For the text-containing cell, return its midpoint in [x, y] coordinate format. 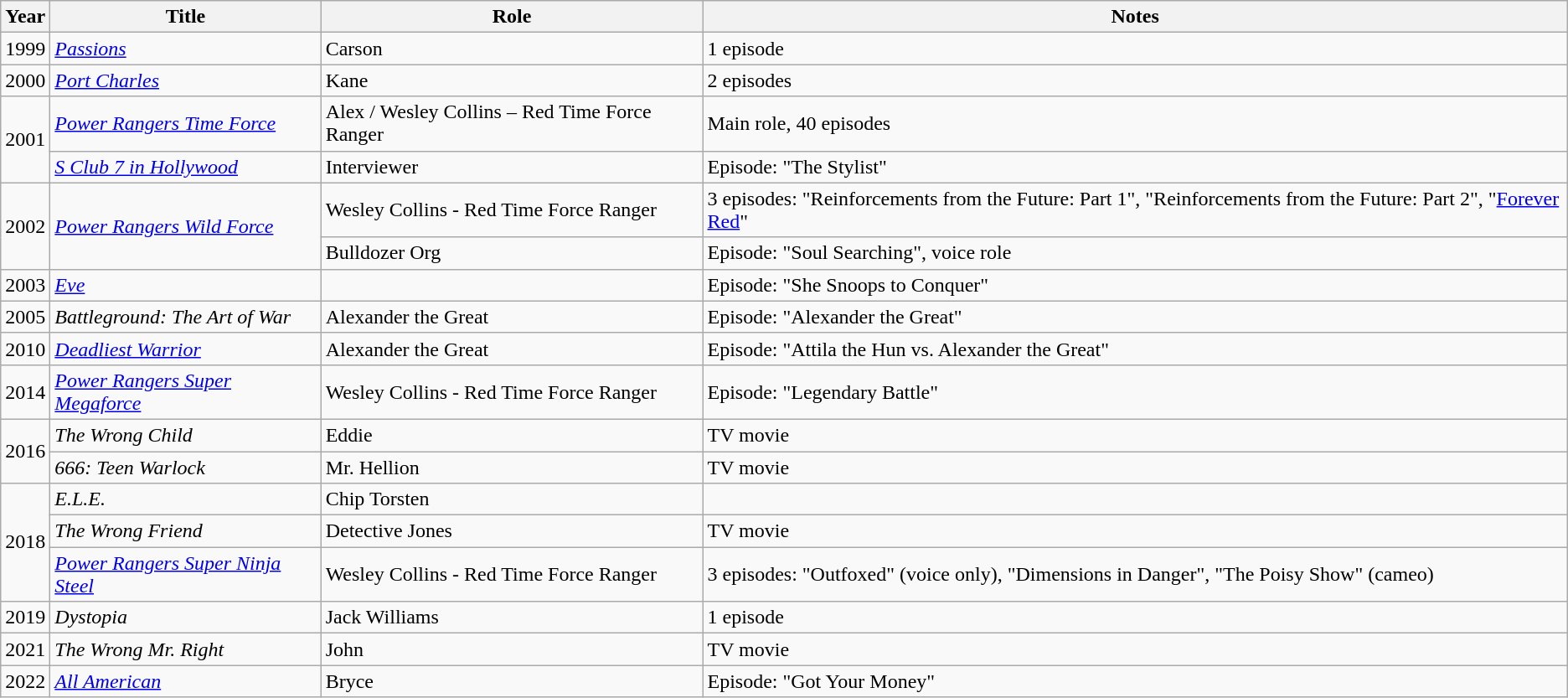
Power Rangers Wild Force [186, 226]
Episode: "Legendary Battle" [1135, 392]
2 episodes [1135, 80]
2022 [25, 681]
2000 [25, 80]
2018 [25, 543]
2014 [25, 392]
Notes [1135, 17]
2016 [25, 451]
2003 [25, 285]
Episode: "Soul Searching", voice role [1135, 253]
Year [25, 17]
Alex / Wesley Collins – Red Time Force Ranger [512, 124]
The Wrong Child [186, 435]
Detective Jones [512, 531]
Mr. Hellion [512, 467]
666: Teen Warlock [186, 467]
Episode: "The Stylist" [1135, 167]
2001 [25, 139]
Passions [186, 49]
3 episodes: "Outfoxed" (voice only), "Dimensions in Danger", "The Poisy Show" (cameo) [1135, 575]
Power Rangers Super Megaforce [186, 392]
Episode: "Got Your Money" [1135, 681]
3 episodes: "Reinforcements from the Future: Part 1", "Reinforcements from the Future: Part 2", "Forever Red" [1135, 209]
Dystopia [186, 618]
Eddie [512, 435]
2005 [25, 317]
Eve [186, 285]
Main role, 40 episodes [1135, 124]
S Club 7 in Hollywood [186, 167]
Title [186, 17]
Interviewer [512, 167]
Episode: "She Snoops to Conquer" [1135, 285]
2010 [25, 349]
1999 [25, 49]
John [512, 649]
Power Rangers Super Ninja Steel [186, 575]
Jack Williams [512, 618]
Port Charles [186, 80]
All American [186, 681]
Bryce [512, 681]
Power Rangers Time Force [186, 124]
2002 [25, 226]
Chip Torsten [512, 499]
Battleground: The Art of War [186, 317]
Carson [512, 49]
Episode: "Attila the Hun vs. Alexander the Great" [1135, 349]
Kane [512, 80]
The Wrong Mr. Right [186, 649]
Bulldozer Org [512, 253]
2019 [25, 618]
The Wrong Friend [186, 531]
Role [512, 17]
E.L.E. [186, 499]
Deadliest Warrior [186, 349]
2021 [25, 649]
Episode: "Alexander the Great" [1135, 317]
